Identify which cell holds the provided text, then report its [X, Y] central coordinate. 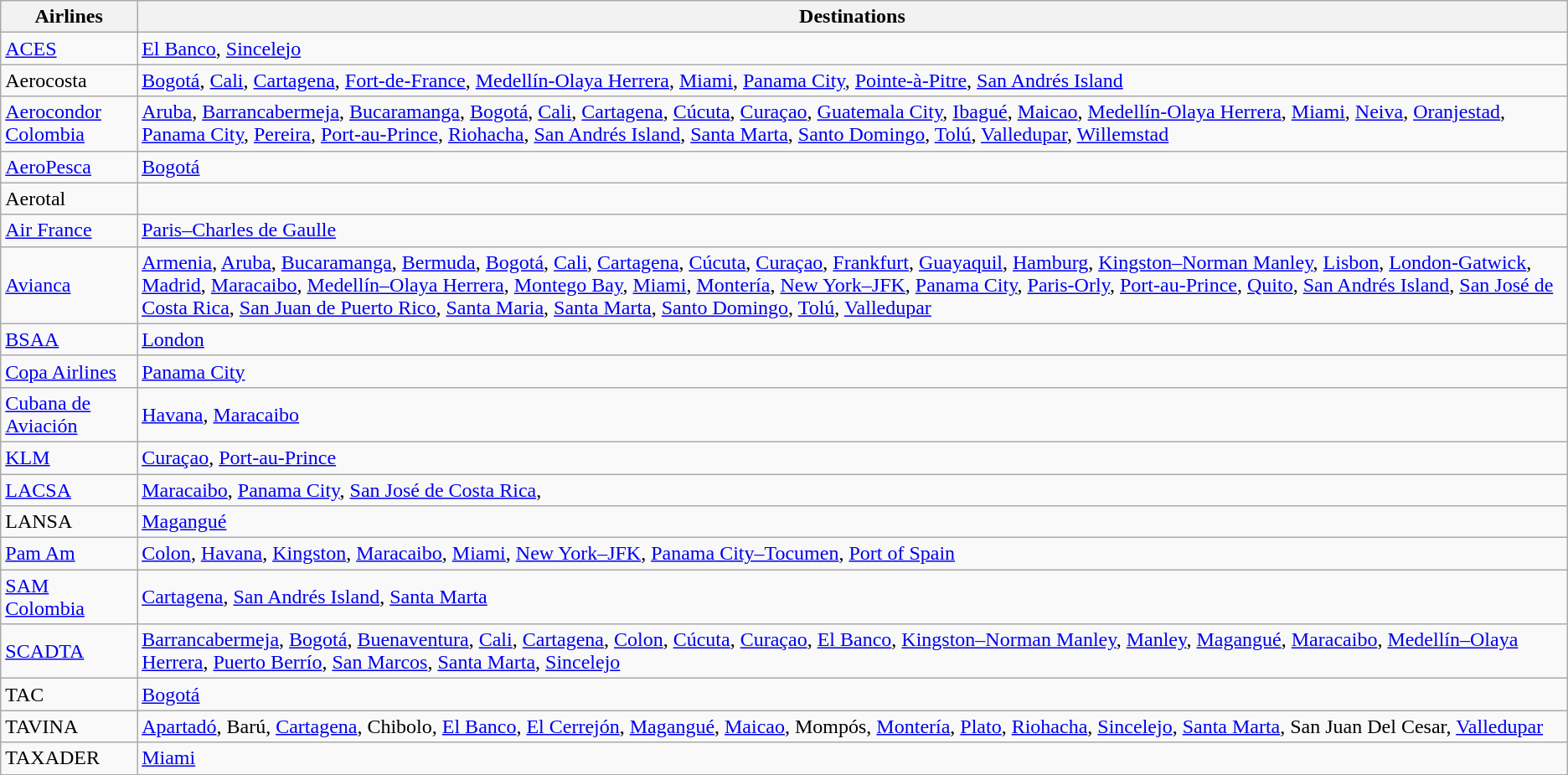
Maracaibo, Panama City, San José de Costa Rica, [853, 490]
Curaçao, Port-au-Prince [853, 457]
Airlines [69, 17]
SCADTA [69, 652]
TAVINA [69, 726]
Copa Airlines [69, 371]
Paris–Charles de Gaulle [853, 230]
Avianca [69, 285]
Bogotá, Cali, Cartagena, Fort-de-France, Medellín-Olaya Herrera, Miami, Panama City, Pointe-à-Pitre, San Andrés Island [853, 80]
TAC [69, 695]
Magangué [853, 522]
Aerotal [69, 199]
Aerocosta [69, 80]
Colon, Havana, Kingston, Maracaibo, Miami, New York–JFK, Panama City–Tocumen, Port of Spain [853, 554]
Aerocondor Colombia [69, 124]
LACSA [69, 490]
KLM [69, 457]
Cubana de Aviación [69, 414]
Miami [853, 758]
Air France [69, 230]
AeroPesca [69, 167]
BSAA [69, 339]
Pam Am [69, 554]
London [853, 339]
Cartagena, San Andrés Island, Santa Marta [853, 597]
El Banco, Sincelejo [853, 49]
Destinations [853, 17]
TAXADER [69, 758]
Panama City [853, 371]
SAM Colombia [69, 597]
ACES [69, 49]
LANSA [69, 522]
Havana, Maracaibo [853, 414]
